Find where the given text appears and provide that cell's center as (X, Y) coordinate. 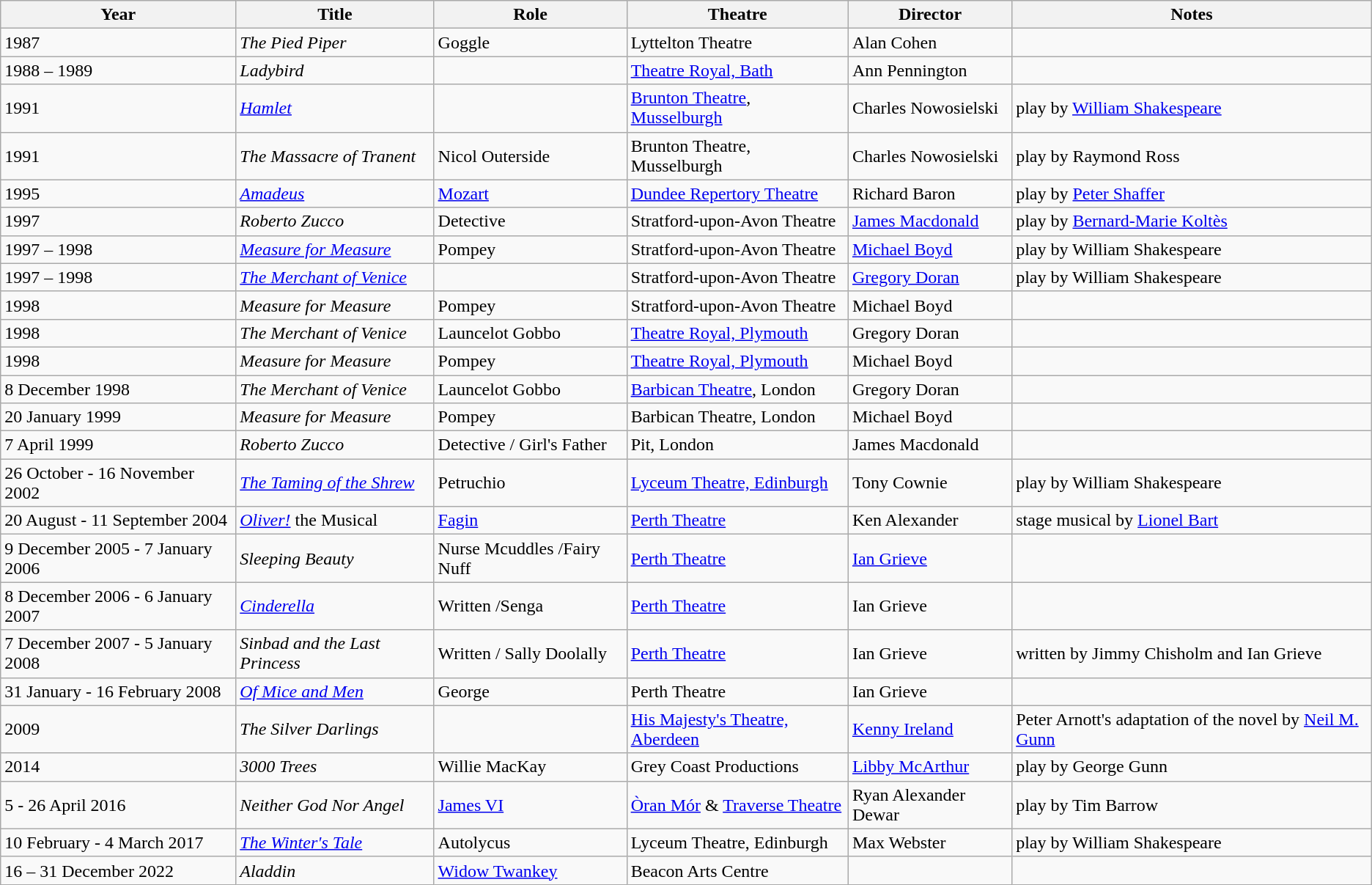
Goggle (531, 43)
play by Raymond Ross (1192, 155)
5 - 26 April 2016 (119, 805)
Lyttelton Theatre (737, 43)
31 January - 16 February 2008 (119, 691)
play by Tim Barrow (1192, 805)
Tony Cownie (929, 482)
Nicol Outerside (531, 155)
Dundee Repertory Theatre (737, 194)
1988 – 1989 (119, 70)
Title (335, 15)
Theatre Royal, Bath (737, 70)
play by George Gunn (1192, 767)
Fagin (531, 521)
Ladybird (335, 70)
Alan Cohen (929, 43)
Director (929, 15)
Year (119, 15)
Nurse Mcuddles /Fairy Nuff (531, 559)
Hamlet (335, 109)
The Silver Darlings (335, 729)
Willie MacKay (531, 767)
Sleeping Beauty (335, 559)
7 April 1999 (119, 445)
George (531, 691)
Role (531, 15)
10 February - 4 March 2017 (119, 842)
3000 Trees (335, 767)
Written / Sally Doolally (531, 654)
Widow Twankey (531, 870)
The Taming of the Shrew (335, 482)
His Majesty's Theatre, Aberdeen (737, 729)
stage musical by Lionel Bart (1192, 521)
play by Bernard-Marie Koltès (1192, 221)
1987 (119, 43)
2009 (119, 729)
The Pied Piper (335, 43)
The Winter's Tale (335, 842)
play by Peter Shaffer (1192, 194)
Ryan Alexander Dewar (929, 805)
written by Jimmy Chisholm and Ian Grieve (1192, 654)
Peter Arnott's adaptation of the novel by Neil M. Gunn (1192, 729)
Grey Coast Productions (737, 767)
Richard Baron (929, 194)
Òran Mór & Traverse Theatre (737, 805)
20 January 1999 (119, 417)
Oliver! the Musical (335, 521)
20 August - 11 September 2004 (119, 521)
Pit, London (737, 445)
Petruchio (531, 482)
Autolycus (531, 842)
16 – 31 December 2022 (119, 870)
Detective / Girl's Father (531, 445)
Max Webster (929, 842)
Ann Pennington (929, 70)
26 October - 16 November 2002 (119, 482)
7 December 2007 - 5 January 2008 (119, 654)
Of Mice and Men (335, 691)
Detective (531, 221)
8 December 2006 - 6 January 2007 (119, 606)
Notes (1192, 15)
Theatre (737, 15)
Kenny Ireland (929, 729)
2014 (119, 767)
1997 (119, 221)
Aladdin (335, 870)
Libby McArthur (929, 767)
Mozart (531, 194)
9 December 2005 - 7 January 2006 (119, 559)
James VI (531, 805)
Beacon Arts Centre (737, 870)
The Massacre of Tranent (335, 155)
8 December 1998 (119, 389)
Cinderella (335, 606)
Written /Senga (531, 606)
1995 (119, 194)
Ken Alexander (929, 521)
Sinbad and the Last Princess (335, 654)
Neither God Nor Angel (335, 805)
Amadeus (335, 194)
